From the cell containing the given text, extract its center point as (X, Y) coordinate. 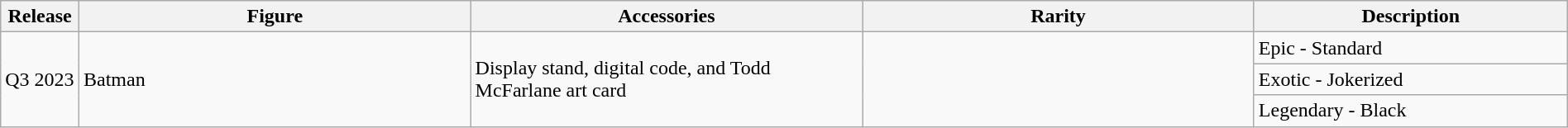
Release (40, 17)
Figure (275, 17)
Exotic - Jokerized (1411, 79)
Batman (275, 79)
Accessories (667, 17)
Q3 2023 (40, 79)
Display stand, digital code, and Todd McFarlane art card (667, 79)
Rarity (1059, 17)
Legendary - Black (1411, 111)
Description (1411, 17)
Epic - Standard (1411, 48)
